Detect which cell encompasses the target text, then output its [X, Y] center coordinate. 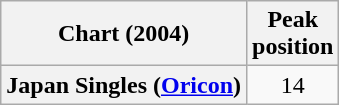
Japan Singles (Oricon) [124, 85]
Chart (2004) [124, 34]
Peakposition [293, 34]
14 [293, 85]
